Pinpoint the cell where the given text exists, returning its (X, Y) midpoint coordinate. 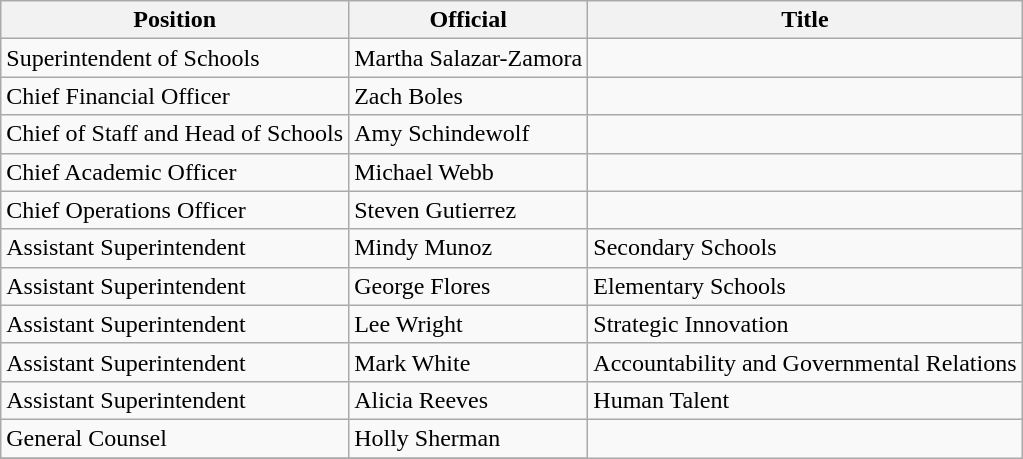
Chief of Staff and Head of Schools (175, 134)
Steven Gutierrez (468, 210)
Title (805, 20)
Mindy Munoz (468, 248)
Amy Schindewolf (468, 134)
Chief Financial Officer (175, 96)
Chief Academic Officer (175, 172)
Martha Salazar-Zamora (468, 58)
Alicia Reeves (468, 400)
Lee Wright (468, 324)
Elementary Schools (805, 286)
George Flores (468, 286)
Chief Operations Officer (175, 210)
Zach Boles (468, 96)
Superintendent of Schools (175, 58)
Accountability and Governmental Relations (805, 362)
Holly Sherman (468, 438)
Secondary Schools (805, 248)
Position (175, 20)
Official (468, 20)
Mark White (468, 362)
General Counsel (175, 438)
Human Talent (805, 400)
Strategic Innovation (805, 324)
Michael Webb (468, 172)
